For the text-containing cell, return its midpoint in [x, y] coordinate format. 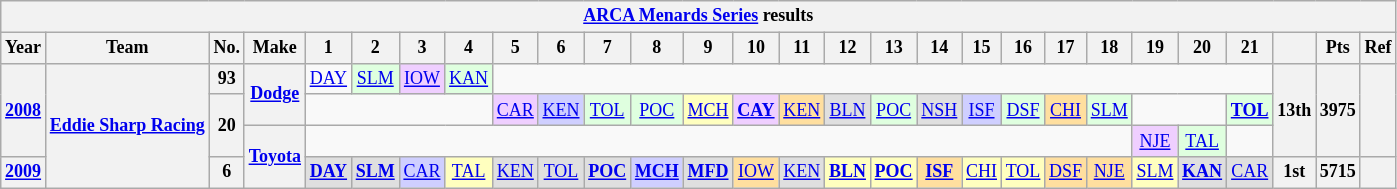
1st [1294, 172]
18 [1109, 48]
1 [328, 48]
NSH [940, 110]
9 [708, 48]
Dodge [274, 94]
3 [422, 48]
Year [24, 48]
13 [894, 48]
93 [226, 78]
Make [274, 48]
17 [1066, 48]
3975 [1338, 110]
10 [756, 48]
2 [375, 48]
12 [848, 48]
7 [608, 48]
Eddie Sharp Racing [127, 126]
4 [469, 48]
2008 [24, 110]
11 [802, 48]
13th [1294, 110]
CAY [756, 110]
Team [127, 48]
No. [226, 48]
21 [1249, 48]
ARCA Menards Series results [698, 16]
Ref [1378, 48]
Toyota [274, 156]
5 [515, 48]
MFD [708, 172]
19 [1155, 48]
16 [1022, 48]
8 [658, 48]
2009 [24, 172]
15 [982, 48]
5715 [1338, 172]
Pts [1338, 48]
14 [940, 48]
